For the text-containing cell, return its midpoint in (x, y) coordinate format. 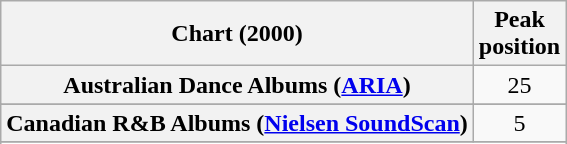
25 (519, 85)
Australian Dance Albums (ARIA) (238, 85)
Canadian R&B Albums (Nielsen SoundScan) (238, 123)
Chart (2000) (238, 34)
5 (519, 123)
Peakposition (519, 34)
